Scan for the cell matching the given text and deliver its [X, Y] coordinate at center. 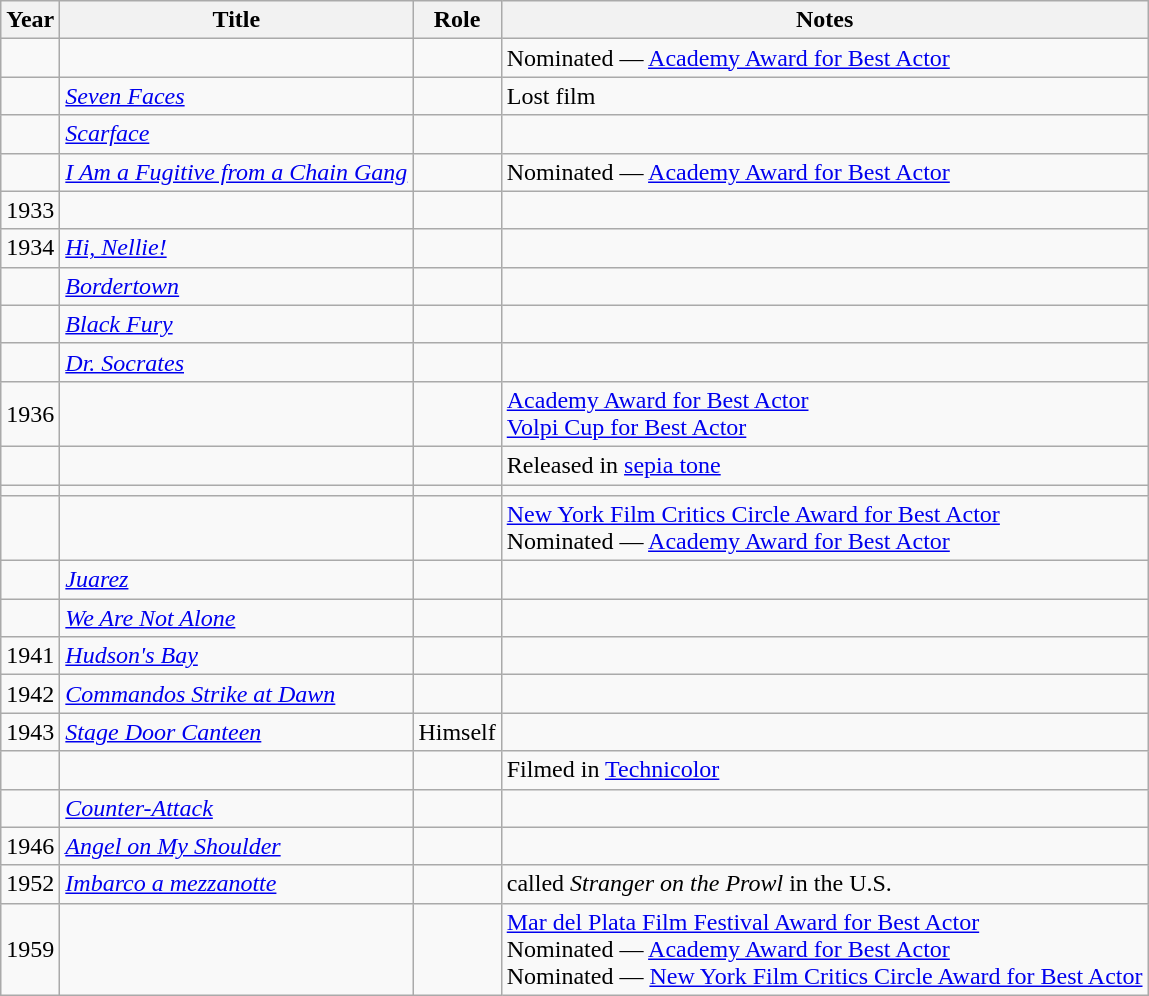
Scarface [236, 134]
Year [30, 20]
Black Fury [236, 324]
Juarez [236, 580]
Dr. Socrates [236, 362]
1946 [30, 846]
1943 [30, 732]
We Are Not Alone [236, 618]
Hudson's Bay [236, 656]
called Stranger on the Prowl in the U.S. [824, 884]
Title [236, 20]
Released in sepia tone [824, 465]
Filmed in Technicolor [824, 770]
1936 [30, 414]
1942 [30, 694]
Angel on My Shoulder [236, 846]
Himself [457, 732]
Bordertown [236, 286]
Counter-Attack [236, 808]
Mar del Plata Film Festival Award for Best ActorNominated — Academy Award for Best ActorNominated — New York Film Critics Circle Award for Best Actor [824, 949]
1934 [30, 248]
1959 [30, 949]
Role [457, 20]
1933 [30, 210]
1952 [30, 884]
1941 [30, 656]
Commandos Strike at Dawn [236, 694]
Lost film [824, 96]
Stage Door Canteen [236, 732]
Imbarco a mezzanotte [236, 884]
I Am a Fugitive from a Chain Gang [236, 172]
Hi, Nellie! [236, 248]
Seven Faces [236, 96]
Notes [824, 20]
Academy Award for Best ActorVolpi Cup for Best Actor [824, 414]
New York Film Critics Circle Award for Best ActorNominated — Academy Award for Best Actor [824, 528]
